For the text-containing cell, return its midpoint in (X, Y) coordinate format. 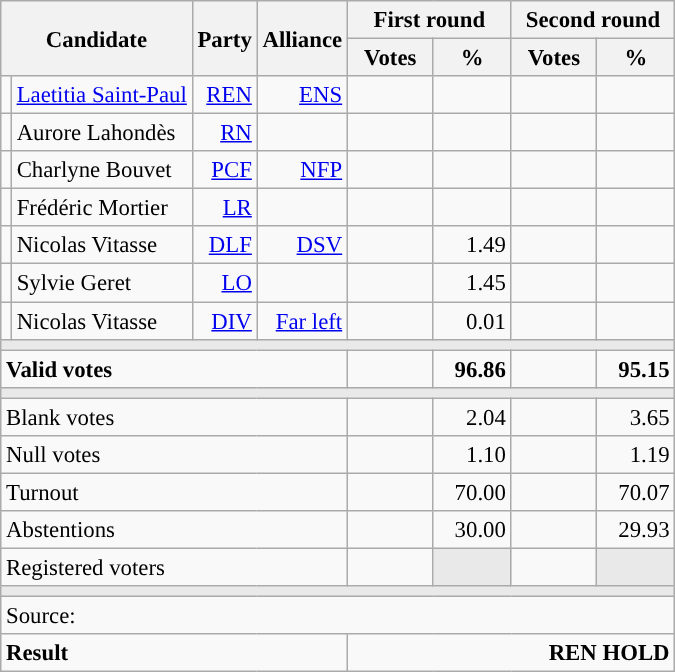
2.04 (472, 417)
96.86 (472, 369)
LR (224, 208)
Null votes (174, 455)
PCF (224, 170)
29.93 (636, 530)
RN (224, 133)
DIV (224, 321)
Aurore Lahondès (102, 133)
95.15 (636, 369)
Second round (593, 20)
0.01 (472, 321)
3.65 (636, 417)
Registered voters (174, 567)
70.07 (636, 492)
Turnout (174, 492)
Laetitia Saint-Paul (102, 95)
Far left (302, 321)
Valid votes (174, 369)
LO (224, 283)
30.00 (472, 530)
70.00 (472, 492)
Frédéric Mortier (102, 208)
1.45 (472, 283)
1.49 (472, 245)
REN (224, 95)
Abstentions (174, 530)
REN HOLD (510, 653)
DSV (302, 245)
1.19 (636, 455)
Source: (338, 616)
NFP (302, 170)
Party (224, 38)
DLF (224, 245)
Blank votes (174, 417)
1.10 (472, 455)
ENS (302, 95)
First round (429, 20)
Result (174, 653)
Sylvie Geret (102, 283)
Alliance (302, 38)
Charlyne Bouvet (102, 170)
Candidate (96, 38)
